Find where the given text appears and provide that cell's center as [x, y] coordinate. 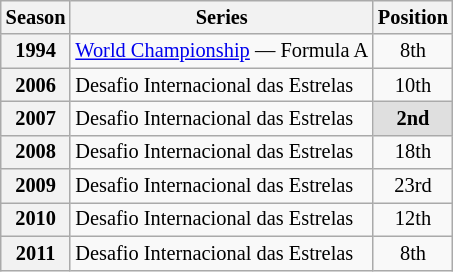
2011 [36, 253]
2006 [36, 85]
Series [222, 17]
18th [413, 152]
2nd [413, 118]
1994 [36, 51]
Position [413, 17]
10th [413, 85]
2009 [36, 186]
2010 [36, 219]
Season [36, 17]
World Championship — Formula A [222, 51]
12th [413, 219]
23rd [413, 186]
2007 [36, 118]
2008 [36, 152]
